Return the (X, Y) coordinate for the center point of the cell that contains the specified text.  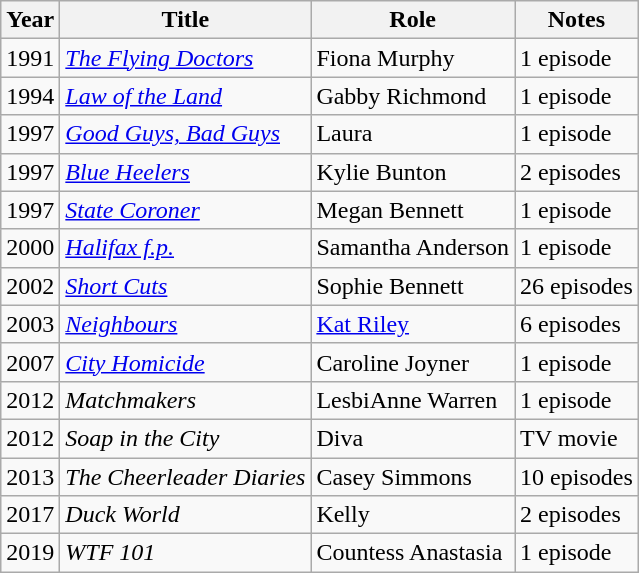
WTF 101 (186, 553)
Notes (577, 20)
Year (30, 20)
Diva (413, 438)
Kat Riley (413, 324)
Gabby Richmond (413, 96)
2000 (30, 248)
Caroline Joyner (413, 362)
Blue Heelers (186, 172)
1991 (30, 58)
2017 (30, 515)
Megan Bennett (413, 210)
The Cheerleader Diaries (186, 477)
Neighbours (186, 324)
1994 (30, 96)
Soap in the City (186, 438)
Kylie Bunton (413, 172)
Matchmakers (186, 400)
6 episodes (577, 324)
State Coroner (186, 210)
10 episodes (577, 477)
City Homicide (186, 362)
Fiona Murphy (413, 58)
2002 (30, 286)
Law of the Land (186, 96)
TV movie (577, 438)
Short Cuts (186, 286)
Good Guys, Bad Guys (186, 134)
Samantha Anderson (413, 248)
Laura (413, 134)
Duck World (186, 515)
2019 (30, 553)
LesbiAnne Warren (413, 400)
2007 (30, 362)
Sophie Bennett (413, 286)
Role (413, 20)
Title (186, 20)
Kelly (413, 515)
26 episodes (577, 286)
2003 (30, 324)
The Flying Doctors (186, 58)
Countess Anastasia (413, 553)
2013 (30, 477)
Casey Simmons (413, 477)
Halifax f.p. (186, 248)
